From the cell containing the given text, extract its center point as [x, y] coordinate. 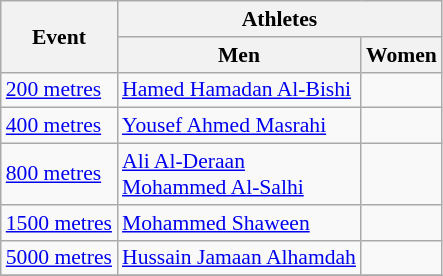
Athletes [280, 19]
200 metres [59, 90]
1500 metres [59, 223]
Women [402, 55]
Mohammed Shaween [239, 223]
Yousef Ahmed Masrahi [239, 126]
Hussain Jamaan Alhamdah [239, 258]
5000 metres [59, 258]
Ali Al-Deraan Mohammed Al-Salhi [239, 174]
400 metres [59, 126]
Event [59, 36]
Men [239, 55]
Hamed Hamadan Al-Bishi [239, 90]
800 metres [59, 174]
